Return the [x, y] coordinate for the center point of the cell that contains the specified text.  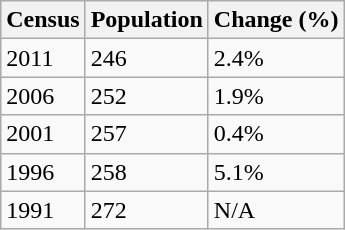
1996 [43, 172]
257 [146, 134]
272 [146, 210]
252 [146, 96]
2011 [43, 58]
258 [146, 172]
2001 [43, 134]
1.9% [276, 96]
2006 [43, 96]
0.4% [276, 134]
N/A [276, 210]
2.4% [276, 58]
Census [43, 20]
Change (%) [276, 20]
1991 [43, 210]
246 [146, 58]
5.1% [276, 172]
Population [146, 20]
